Return [x, y] of the center of cell containing provided text 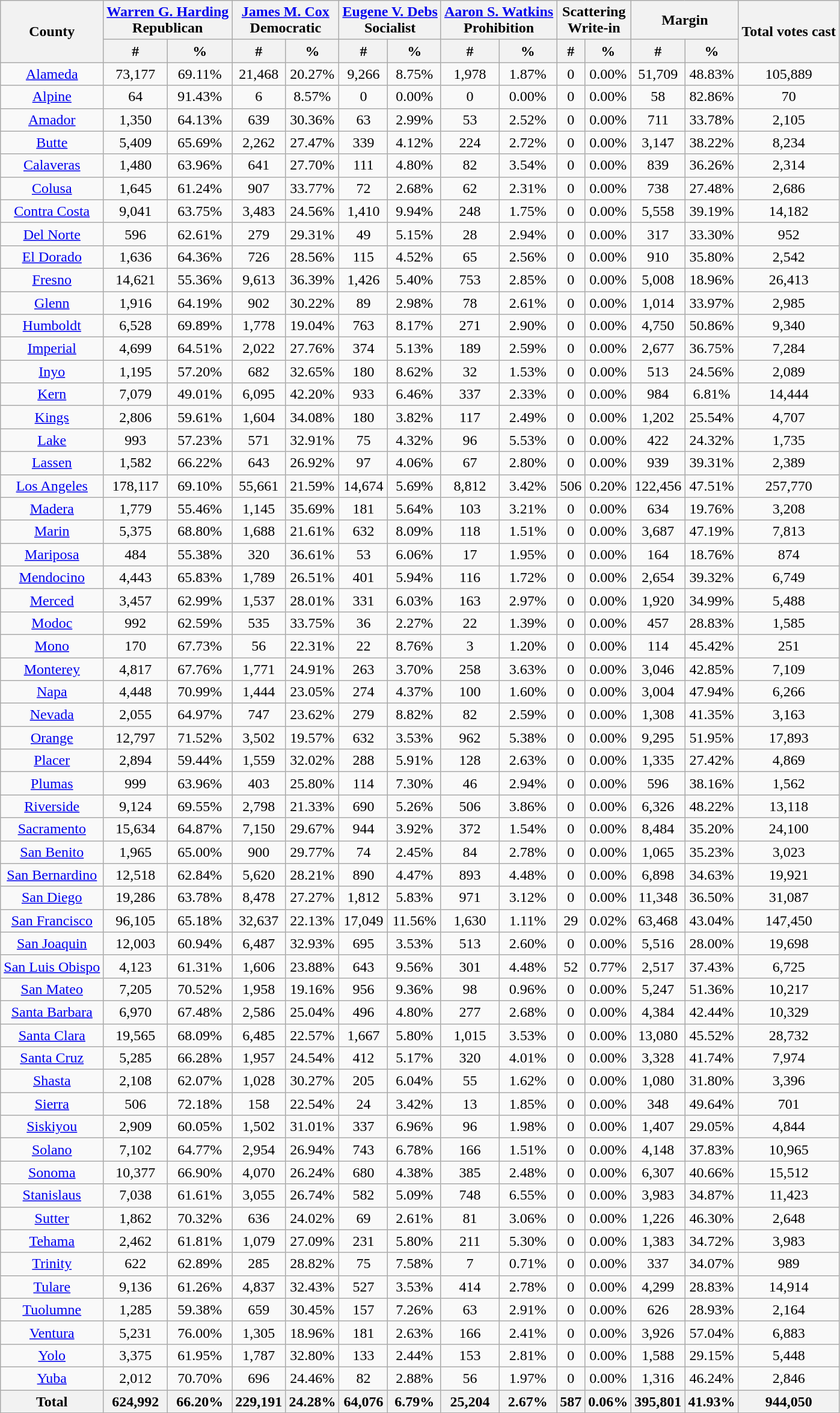
Lassen [52, 463]
78 [470, 302]
2.90% [528, 326]
6,883 [789, 1332]
587 [571, 1402]
32.80% [313, 1355]
993 [136, 440]
1,916 [136, 302]
4.06% [415, 463]
Alpine [52, 97]
3,208 [789, 509]
1,014 [658, 302]
30.36% [313, 120]
58 [658, 97]
1.75% [528, 211]
5,375 [136, 532]
4,837 [259, 1287]
4,844 [789, 1127]
71.52% [200, 738]
Warren G. HardingRepublican [168, 20]
5.38% [528, 738]
25.04% [313, 1012]
San Mateo [52, 989]
3,004 [658, 692]
41.93% [712, 1402]
10,329 [789, 1012]
36.26% [712, 165]
1,965 [136, 852]
19.57% [313, 738]
35.20% [712, 829]
26,413 [789, 280]
3,502 [259, 738]
3,375 [136, 1355]
96,105 [136, 921]
6.81% [712, 394]
690 [363, 806]
9,266 [363, 74]
12,518 [136, 875]
46 [470, 783]
23.62% [313, 715]
1.98% [528, 1127]
535 [259, 623]
317 [658, 234]
23.88% [313, 966]
Fresno [52, 280]
37.83% [712, 1150]
Sierra [52, 1104]
133 [363, 1355]
1,688 [259, 532]
Contra Costa [52, 211]
32.93% [313, 943]
72.18% [200, 1104]
4,443 [136, 577]
27.48% [712, 188]
2.45% [415, 852]
251 [789, 646]
74 [363, 852]
Total votes cast [789, 31]
28.21% [313, 875]
944 [363, 829]
2,164 [789, 1310]
52 [571, 966]
61.81% [200, 1241]
21.33% [313, 806]
5,448 [789, 1355]
2,022 [259, 349]
395,801 [658, 1402]
49.01% [200, 394]
Stanislaus [52, 1195]
El Dorado [52, 257]
Sacramento [52, 829]
3,687 [658, 532]
3,457 [136, 600]
4,448 [136, 692]
11,423 [789, 1195]
70.70% [200, 1378]
4,070 [259, 1172]
47.51% [712, 486]
412 [363, 1058]
111 [363, 165]
55 [470, 1081]
1,350 [136, 120]
51.36% [712, 989]
639 [259, 120]
3,023 [789, 852]
7.58% [415, 1264]
33.75% [313, 623]
641 [259, 165]
49 [363, 234]
33.30% [712, 234]
51,709 [658, 74]
4,123 [136, 966]
1,862 [136, 1218]
4,707 [789, 417]
27.42% [712, 761]
26.74% [313, 1195]
24.54% [313, 1058]
49.64% [712, 1104]
Tehama [52, 1241]
11.56% [415, 921]
4,299 [658, 1287]
36.39% [313, 280]
19.76% [712, 509]
35.80% [712, 257]
257,770 [789, 486]
Del Norte [52, 234]
3.70% [415, 669]
Sutter [52, 1218]
6.78% [415, 1150]
Kern [52, 394]
Margin [685, 20]
1,079 [259, 1241]
5,285 [136, 1058]
38.22% [712, 143]
68.09% [200, 1035]
401 [363, 577]
Merced [52, 600]
70.52% [200, 989]
41.35% [712, 715]
43.04% [712, 921]
8.09% [415, 532]
46.24% [712, 1378]
25.54% [712, 417]
Tulare [52, 1287]
Aaron S. WatkinsProhibition [498, 20]
1,226 [658, 1218]
48.83% [712, 74]
3.82% [415, 417]
5,620 [259, 875]
23.05% [313, 692]
34.07% [712, 1264]
20.27% [313, 74]
72 [363, 188]
66.22% [200, 463]
62 [470, 188]
301 [470, 966]
70.32% [200, 1218]
1,636 [136, 257]
29 [571, 921]
3,055 [259, 1195]
1,537 [259, 600]
Marin [52, 532]
55.38% [200, 554]
5,558 [658, 211]
6,487 [259, 943]
910 [658, 257]
5.64% [415, 509]
999 [136, 783]
484 [136, 554]
457 [658, 623]
Plumas [52, 783]
263 [363, 669]
6,528 [136, 326]
1,502 [259, 1127]
30.22% [313, 302]
1.54% [528, 829]
939 [658, 463]
5.26% [415, 806]
Shasta [52, 1081]
15,512 [789, 1172]
6,749 [789, 577]
34.99% [712, 600]
Madera [52, 509]
5.69% [415, 486]
22.31% [313, 646]
170 [136, 646]
62.84% [200, 875]
636 [259, 1218]
67.48% [200, 1012]
1,305 [259, 1332]
3.63% [528, 669]
5.53% [528, 440]
571 [259, 440]
61.95% [200, 1355]
4,869 [789, 761]
6,307 [658, 1172]
36.50% [712, 898]
747 [259, 715]
64 [136, 97]
Amador [52, 120]
62.61% [200, 234]
48.22% [712, 806]
34.87% [712, 1195]
19.04% [313, 326]
3,483 [259, 211]
2,985 [789, 302]
2.99% [415, 120]
42.20% [313, 394]
2,909 [136, 1127]
Riverside [52, 806]
743 [363, 1150]
Humboldt [52, 326]
30.27% [313, 1081]
7,813 [789, 532]
339 [363, 143]
Butte [52, 143]
27.47% [313, 143]
97 [363, 463]
63.75% [200, 211]
8,234 [789, 143]
5.30% [528, 1241]
13,080 [658, 1035]
11,348 [658, 898]
5.40% [415, 280]
21,468 [259, 74]
55.46% [200, 509]
7,038 [136, 1195]
229,191 [259, 1402]
12,003 [136, 943]
2,108 [136, 1081]
2,462 [136, 1241]
42.44% [712, 1012]
205 [363, 1081]
89 [363, 302]
Imperial [52, 349]
10,965 [789, 1150]
25,204 [470, 1402]
64.19% [200, 302]
248 [470, 211]
1,559 [259, 761]
992 [136, 623]
763 [363, 326]
65 [470, 257]
6.04% [415, 1081]
2,894 [136, 761]
65.00% [200, 852]
21.61% [313, 532]
3,163 [789, 715]
32 [470, 372]
29.15% [712, 1355]
31.01% [313, 1127]
5,008 [658, 280]
28.82% [313, 1264]
1.85% [528, 1104]
422 [658, 440]
3.86% [528, 806]
34.72% [712, 1241]
67.73% [200, 646]
45.52% [712, 1035]
32,637 [259, 921]
29.77% [313, 852]
64.77% [200, 1150]
6.55% [528, 1195]
2.98% [415, 302]
1,958 [259, 989]
Placer [52, 761]
331 [363, 600]
32.43% [313, 1287]
7,150 [259, 829]
2,542 [789, 257]
403 [259, 783]
Total [52, 1402]
5.15% [415, 234]
2,105 [789, 120]
30.45% [313, 1310]
890 [363, 875]
Mendocino [52, 577]
61.31% [200, 966]
2.81% [528, 1355]
36.75% [712, 349]
2.80% [528, 463]
70.99% [200, 692]
24.91% [313, 669]
3,046 [658, 669]
24.46% [313, 1378]
68.80% [200, 532]
4.38% [415, 1172]
4,750 [658, 326]
189 [470, 349]
Mono [52, 646]
Santa Clara [52, 1035]
51.95% [712, 738]
67.76% [200, 669]
46.30% [712, 1218]
27.09% [313, 1241]
67 [470, 463]
2.67% [528, 1402]
224 [470, 143]
385 [470, 1172]
115 [363, 257]
682 [259, 372]
103 [470, 509]
1,410 [363, 211]
29.67% [313, 829]
32.91% [313, 440]
118 [470, 532]
Napa [52, 692]
73,177 [136, 74]
64.87% [200, 829]
59.38% [200, 1310]
40.66% [712, 1172]
55.36% [200, 280]
27.70% [313, 165]
2,314 [789, 165]
1,015 [470, 1035]
36.61% [313, 554]
64.51% [200, 349]
271 [470, 326]
2,677 [658, 349]
28 [470, 234]
9.56% [415, 966]
1,604 [259, 417]
James M. CoxDemocratic [286, 20]
34.63% [712, 875]
12,797 [136, 738]
900 [259, 852]
14,182 [789, 211]
60.94% [200, 943]
984 [658, 394]
1.97% [528, 1378]
24.32% [712, 440]
19,921 [789, 875]
2.48% [528, 1172]
26.94% [313, 1150]
738 [658, 188]
8.17% [415, 326]
Monterey [52, 669]
Colusa [52, 188]
San Francisco [52, 921]
9,340 [789, 326]
1.39% [528, 623]
178,117 [136, 486]
6.46% [415, 394]
147,450 [789, 921]
4,148 [658, 1150]
69 [363, 1218]
1.20% [528, 646]
1.62% [528, 1081]
3,396 [789, 1081]
7,974 [789, 1058]
42.85% [712, 669]
1,771 [259, 669]
4,817 [136, 669]
1,588 [658, 1355]
Trinity [52, 1264]
17,049 [363, 921]
29.31% [313, 234]
1,735 [789, 440]
10,377 [136, 1172]
2.56% [528, 257]
60.05% [200, 1127]
5.17% [415, 1058]
37.43% [712, 966]
1,335 [658, 761]
6.06% [415, 554]
1,028 [259, 1081]
2.52% [528, 120]
1,667 [363, 1035]
55,661 [259, 486]
2.85% [528, 280]
1,426 [363, 280]
5.94% [415, 577]
66.90% [200, 1172]
8,478 [259, 898]
696 [259, 1378]
Santa Barbara [52, 1012]
3.21% [528, 509]
1.72% [528, 577]
33.77% [313, 188]
39.19% [712, 211]
122,456 [658, 486]
1.95% [528, 554]
62.89% [200, 1264]
626 [658, 1310]
6,095 [259, 394]
1,585 [789, 623]
372 [470, 829]
1,316 [658, 1378]
82.86% [712, 97]
32.65% [313, 372]
84 [470, 852]
San Diego [52, 898]
64.36% [200, 257]
Santa Cruz [52, 1058]
496 [363, 1012]
5,231 [136, 1332]
414 [470, 1287]
Eugene V. DebsSocialist [390, 20]
1,978 [470, 74]
1.53% [528, 372]
62.59% [200, 623]
24.02% [313, 1218]
38.16% [712, 783]
582 [363, 1195]
13,118 [789, 806]
1.11% [528, 921]
5,516 [658, 943]
61.26% [200, 1287]
6,485 [259, 1035]
69.89% [200, 326]
San Luis Obispo [52, 966]
5,409 [136, 143]
9,136 [136, 1287]
61.61% [200, 1195]
231 [363, 1241]
116 [470, 577]
24,100 [789, 829]
3.06% [528, 1218]
7,102 [136, 1150]
19.16% [313, 989]
6.03% [415, 600]
3.92% [415, 829]
2.33% [528, 394]
3,926 [658, 1332]
Tuolumne [52, 1310]
2,389 [789, 463]
1,789 [259, 577]
Modoc [52, 623]
164 [658, 554]
22.54% [313, 1104]
17 [470, 554]
57.04% [712, 1332]
41.74% [712, 1058]
35.69% [313, 509]
Nevada [52, 715]
21.59% [313, 486]
6 [259, 97]
695 [363, 943]
76.00% [200, 1332]
0.71% [528, 1264]
6,266 [789, 692]
157 [363, 1310]
9,295 [658, 738]
3.54% [528, 165]
1,285 [136, 1310]
1,145 [259, 509]
98 [470, 989]
5,488 [789, 600]
15,634 [136, 829]
2.72% [528, 143]
34.08% [313, 417]
902 [259, 302]
726 [259, 257]
753 [470, 280]
5.13% [415, 349]
24.28% [313, 1402]
2,806 [136, 417]
839 [658, 165]
18.76% [712, 554]
31,087 [789, 898]
Inyo [52, 372]
39.32% [712, 577]
527 [363, 1287]
2.31% [528, 188]
27.27% [313, 898]
2.88% [415, 1378]
4.32% [415, 440]
1,779 [136, 509]
91.43% [200, 97]
1,480 [136, 165]
County [52, 31]
2.41% [528, 1332]
7.26% [415, 1310]
63.78% [200, 898]
26.92% [313, 463]
6.96% [415, 1127]
36 [363, 623]
59.61% [200, 417]
Alameda [52, 74]
3 [470, 646]
0.77% [609, 966]
Calaveras [52, 165]
5.83% [415, 898]
28.01% [313, 600]
158 [259, 1104]
100 [470, 692]
1,202 [658, 417]
13 [470, 1104]
57.20% [200, 372]
22.13% [313, 921]
624,992 [136, 1402]
7,109 [789, 669]
2.44% [415, 1355]
1,812 [363, 898]
1,444 [259, 692]
65.18% [200, 921]
1,630 [470, 921]
7,205 [136, 989]
893 [470, 875]
8.57% [313, 97]
14,914 [789, 1287]
956 [363, 989]
8.76% [415, 646]
28.93% [712, 1310]
2,012 [136, 1378]
Glenn [52, 302]
25.80% [313, 783]
29.05% [712, 1127]
Siskiyou [52, 1127]
163 [470, 600]
26.51% [313, 577]
105,889 [789, 74]
Orange [52, 738]
4,384 [658, 1012]
9.94% [415, 211]
8.82% [415, 715]
65.83% [200, 577]
27.76% [313, 349]
1,787 [259, 1355]
7,284 [789, 349]
5.91% [415, 761]
San Bernardino [52, 875]
0.20% [609, 486]
45.42% [712, 646]
748 [470, 1195]
6,898 [658, 875]
2.97% [528, 600]
711 [658, 120]
59.44% [200, 761]
33.78% [712, 120]
874 [789, 554]
69.55% [200, 806]
28.56% [313, 257]
2,846 [789, 1378]
47.94% [712, 692]
ScatteringWrite-in [594, 20]
19,698 [789, 943]
622 [136, 1264]
117 [470, 417]
952 [789, 234]
0.02% [609, 921]
1,778 [259, 326]
8.62% [415, 372]
63,468 [658, 921]
3,328 [658, 1058]
1,645 [136, 188]
258 [470, 669]
1,920 [658, 600]
659 [259, 1310]
1,582 [136, 463]
9,613 [259, 280]
1,080 [658, 1081]
2,262 [259, 143]
680 [363, 1172]
5,247 [658, 989]
285 [259, 1264]
Yuba [52, 1378]
57.23% [200, 440]
1,195 [136, 372]
8,812 [470, 486]
7,079 [136, 394]
1.87% [528, 74]
2,954 [259, 1150]
1,606 [259, 966]
8.75% [415, 74]
5.09% [415, 1195]
933 [363, 394]
35.23% [712, 852]
28,732 [789, 1035]
1,407 [658, 1127]
2,654 [658, 577]
62.99% [200, 600]
Mariposa [52, 554]
9,041 [136, 211]
San Benito [52, 852]
701 [789, 1104]
17,893 [789, 738]
14,621 [136, 280]
2,586 [259, 1012]
1,562 [789, 783]
4.37% [415, 692]
1.60% [528, 692]
64.13% [200, 120]
64,076 [363, 1402]
6,970 [136, 1012]
2,517 [658, 966]
6,725 [789, 966]
47.19% [712, 532]
San Joaquin [52, 943]
Los Angeles [52, 486]
1,308 [658, 715]
24 [363, 1104]
0.96% [528, 989]
4.47% [415, 875]
374 [363, 349]
62.07% [200, 1081]
1,957 [259, 1058]
Solano [52, 1150]
14,444 [789, 394]
2,798 [259, 806]
2,055 [136, 715]
28.00% [712, 943]
9.36% [415, 989]
4,699 [136, 349]
3.12% [528, 898]
2.91% [528, 1310]
39.31% [712, 463]
348 [658, 1104]
3,147 [658, 143]
69.10% [200, 486]
944,050 [789, 1402]
4.01% [528, 1058]
288 [363, 761]
10,217 [789, 989]
2,089 [789, 372]
26.24% [313, 1172]
19,565 [136, 1035]
65.69% [200, 143]
211 [470, 1241]
128 [470, 761]
274 [363, 692]
Kings [52, 417]
66.20% [200, 1402]
4.52% [415, 257]
9,124 [136, 806]
64.97% [200, 715]
2,648 [789, 1218]
Yolo [52, 1355]
2.49% [528, 417]
8,484 [658, 829]
634 [658, 509]
2.27% [415, 623]
70 [789, 97]
6.79% [415, 1402]
4.12% [415, 143]
907 [259, 188]
1,383 [658, 1241]
Sonoma [52, 1172]
33.97% [712, 302]
153 [470, 1355]
971 [470, 898]
0.06% [609, 1402]
61.24% [200, 188]
989 [789, 1264]
32.02% [313, 761]
31.80% [712, 1081]
Lake [52, 440]
2,686 [789, 188]
69.11% [200, 74]
66.28% [200, 1058]
22.57% [313, 1035]
19,286 [136, 898]
2.60% [528, 943]
962 [470, 738]
14,674 [363, 486]
7.30% [415, 783]
6,326 [658, 806]
81 [470, 1218]
277 [470, 1012]
50.86% [712, 326]
Ventura [52, 1332]
1,065 [658, 852]
7 [470, 1264]
